For the text-containing cell, return its midpoint in (x, y) coordinate format. 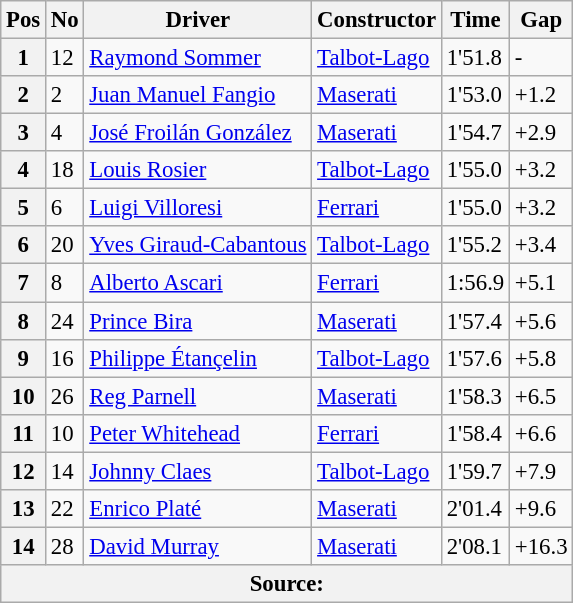
16 (65, 358)
1'58.3 (475, 396)
22 (65, 509)
18 (65, 170)
+5.6 (542, 321)
5 (24, 208)
+9.6 (542, 509)
1'55.2 (475, 245)
26 (65, 396)
Juan Manuel Fangio (198, 95)
Pos (24, 20)
No (65, 20)
+3.4 (542, 245)
+2.9 (542, 133)
2'08.1 (475, 546)
1'59.7 (475, 471)
1'58.4 (475, 433)
Alberto Ascari (198, 283)
Raymond Sommer (198, 58)
Peter Whitehead (198, 433)
+7.9 (542, 471)
Luigi Villoresi (198, 208)
24 (65, 321)
Yves Giraud-Cabantous (198, 245)
1'57.6 (475, 358)
11 (24, 433)
7 (24, 283)
+6.6 (542, 433)
1'57.4 (475, 321)
+6.5 (542, 396)
Reg Parnell (198, 396)
- (542, 58)
1'53.0 (475, 95)
1'51.8 (475, 58)
+1.2 (542, 95)
Johnny Claes (198, 471)
Philippe Étançelin (198, 358)
1:56.9 (475, 283)
9 (24, 358)
28 (65, 546)
+5.8 (542, 358)
Prince Bira (198, 321)
Time (475, 20)
José Froilán González (198, 133)
3 (24, 133)
Source: (287, 584)
13 (24, 509)
+5.1 (542, 283)
20 (65, 245)
+16.3 (542, 546)
Driver (198, 20)
David Murray (198, 546)
Constructor (377, 20)
1'54.7 (475, 133)
Gap (542, 20)
1 (24, 58)
Louis Rosier (198, 170)
2'01.4 (475, 509)
Enrico Platé (198, 509)
